Provide the (x, y) coordinate of the cell's center where the given text is located.  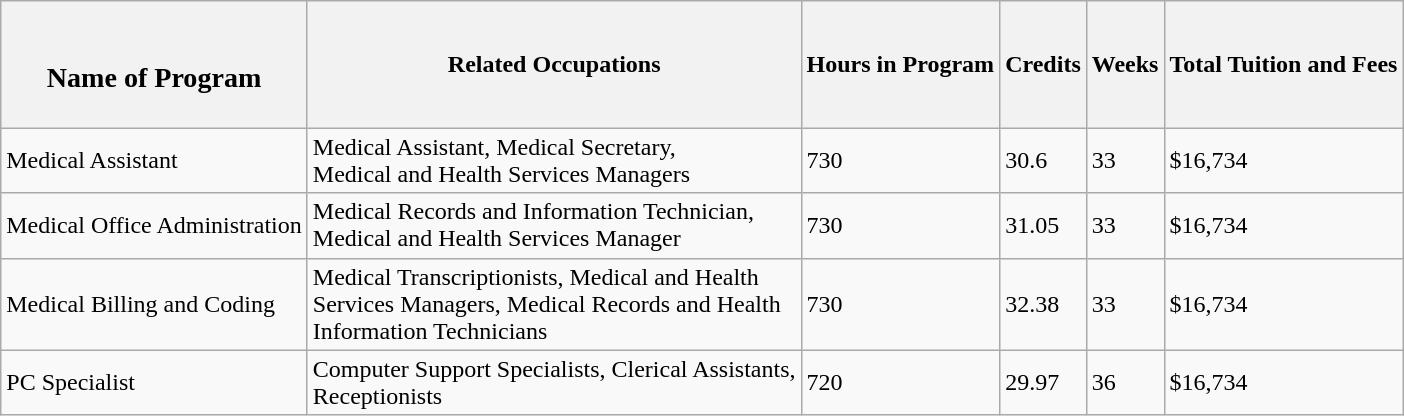
Related Occupations (554, 64)
32.38 (1044, 304)
Medical Transcriptionists, Medical and HealthServices Managers, Medical Records and HealthInformation Technicians (554, 304)
36 (1125, 382)
Medical Assistant (154, 160)
Name of Program (154, 64)
Medical Records and Information Technician,Medical and Health Services Manager (554, 226)
29.97 (1044, 382)
Medical Assistant, Medical Secretary,Medical and Health Services Managers (554, 160)
Credits (1044, 64)
Medical Office Administration (154, 226)
Total Tuition and Fees (1284, 64)
30.6 (1044, 160)
PC Specialist (154, 382)
720 (900, 382)
Computer Support Specialists, Clerical Assistants,Receptionists (554, 382)
31.05 (1044, 226)
Medical Billing and Coding (154, 304)
Weeks (1125, 64)
Hours in Program (900, 64)
